Pinpoint the cell where the given text exists, returning its (x, y) midpoint coordinate. 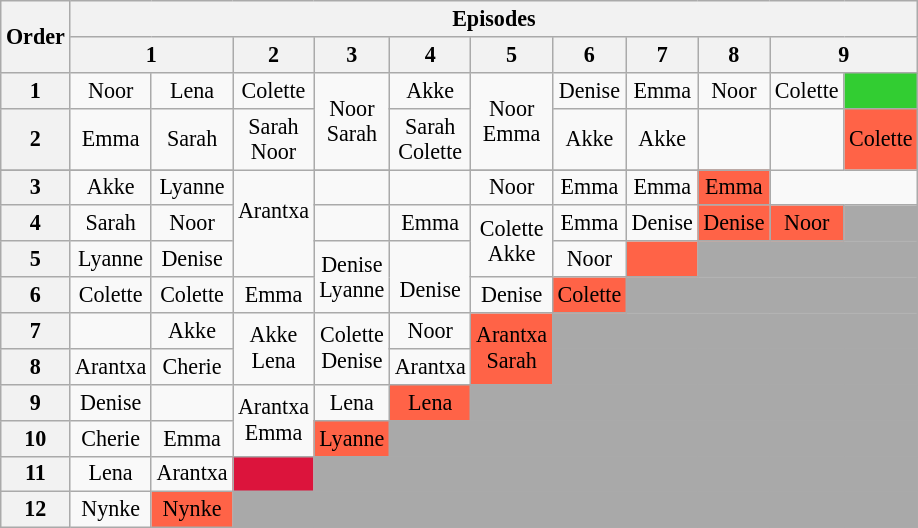
NoorSarah (352, 120)
SarahNoor (274, 138)
ArantxaSarah (512, 348)
ColetteAkke (512, 241)
NoorEmma (512, 120)
AkkeLena (274, 348)
11 (36, 474)
ColetteDenise (352, 348)
Order (36, 36)
10 (36, 438)
12 (36, 510)
ArantxaEmma (274, 420)
DeniseLyanne (352, 277)
SarahColette (430, 138)
Episodes (494, 18)
